Scan for the cell matching the given text and deliver its [X, Y] coordinate at center. 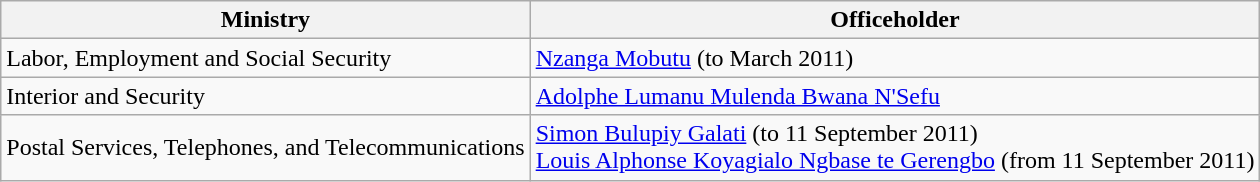
Officeholder [895, 20]
Postal Services, Telephones, and Telecommunications [266, 148]
Adolphe Lumanu Mulenda Bwana N'Sefu [895, 96]
Nzanga Mobutu (to March 2011) [895, 58]
Simon Bulupiy Galati (to 11 September 2011)Louis Alphonse Koyagialo Ngbase te Gerengbo (from 11 September 2011) [895, 148]
Labor, Employment and Social Security [266, 58]
Interior and Security [266, 96]
Ministry [266, 20]
